Search for the cell housing the specified text and yield its (X, Y) center coordinate. 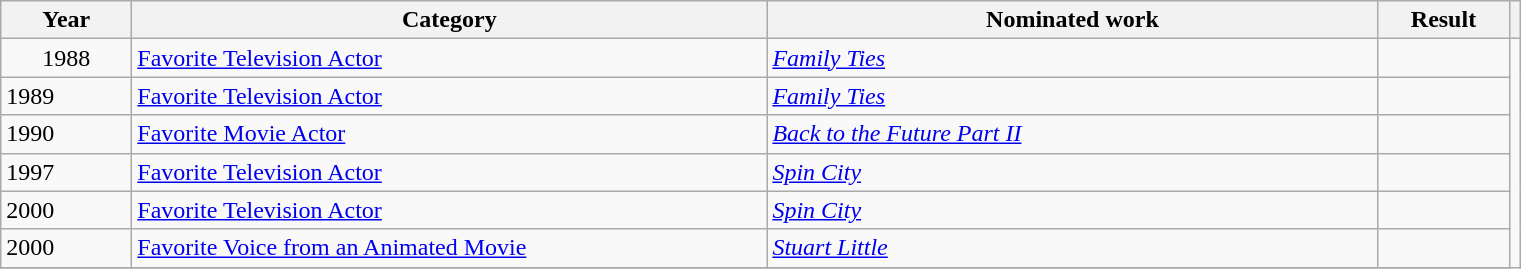
Year (66, 20)
Result (1444, 20)
1997 (66, 172)
Nominated work (1072, 20)
1990 (66, 134)
1989 (66, 96)
Favorite Voice from an Animated Movie (450, 248)
Category (450, 20)
Stuart Little (1072, 248)
Back to the Future Part II (1072, 134)
Favorite Movie Actor (450, 134)
1988 (66, 58)
